Scan for the cell matching the given text and deliver its [x, y] coordinate at center. 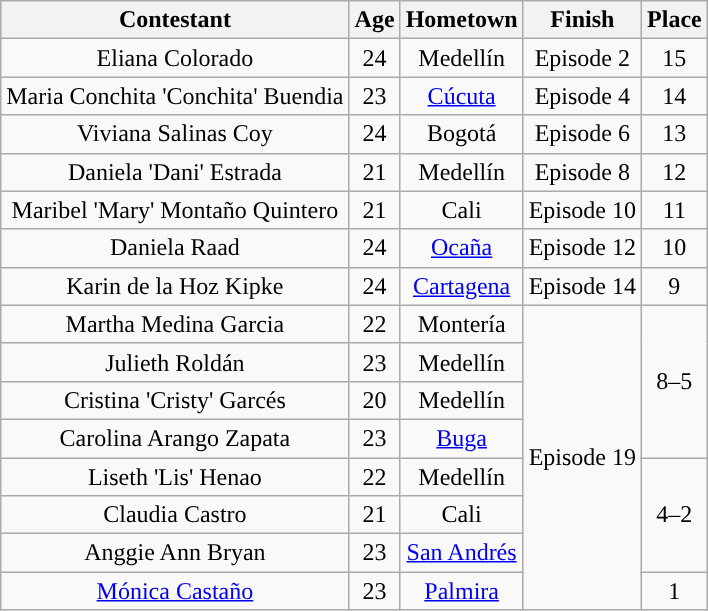
Viviana Salinas Coy [175, 134]
Episode 12 [582, 248]
Episode 8 [582, 172]
9 [675, 286]
4–2 [675, 515]
Montería [462, 324]
Eliana Colorado [175, 58]
Julieth Roldán [175, 362]
Liseth 'Lis' Henao [175, 477]
Age [374, 20]
Contestant [175, 20]
Ocaña [462, 248]
Mónica Castaño [175, 591]
1 [675, 591]
10 [675, 248]
Karin de la Hoz Kipke [175, 286]
11 [675, 210]
Cartagena [462, 286]
Carolina Arango Zapata [175, 438]
8–5 [675, 381]
Claudia Castro [175, 515]
13 [675, 134]
Episode 6 [582, 134]
Anggie Ann Bryan [175, 553]
Finish [582, 20]
Place [675, 20]
Bogotá [462, 134]
Maria Conchita 'Conchita' Buendia [175, 96]
Martha Medina Garcia [175, 324]
Maribel 'Mary' Montaño Quintero [175, 210]
Cúcuta [462, 96]
Palmira [462, 591]
Episode 19 [582, 457]
Episode 4 [582, 96]
Episode 14 [582, 286]
San Andrés [462, 553]
15 [675, 58]
Cristina 'Cristy' Garcés [175, 400]
Episode 2 [582, 58]
Hometown [462, 20]
14 [675, 96]
20 [374, 400]
12 [675, 172]
Buga [462, 438]
Episode 10 [582, 210]
Daniela 'Dani' Estrada [175, 172]
Daniela Raad [175, 248]
